Capture the cell that displays the provided text and extract its [x, y] central coordinate. 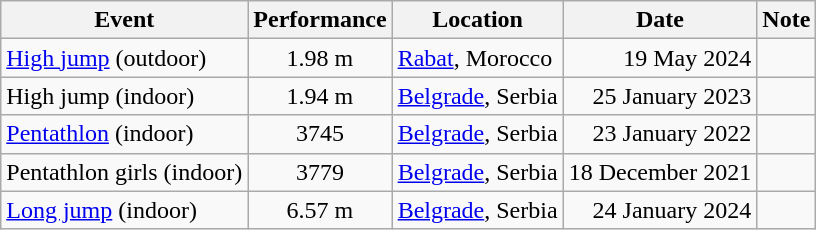
Location [478, 20]
Date [660, 20]
3745 [320, 134]
23 January 2022 [660, 134]
24 January 2024 [660, 210]
High jump (outdoor) [124, 58]
Event [124, 20]
High jump (indoor) [124, 96]
1.98 m [320, 58]
6.57 m [320, 210]
Pentathlon girls (indoor) [124, 172]
Note [786, 20]
18 December 2021 [660, 172]
Long jump (indoor) [124, 210]
19 May 2024 [660, 58]
1.94 m [320, 96]
Rabat, Morocco [478, 58]
Performance [320, 20]
25 January 2023 [660, 96]
3779 [320, 172]
Pentathlon (indoor) [124, 134]
